Output the (x, y) coordinate of the center of the cell containing the given text.  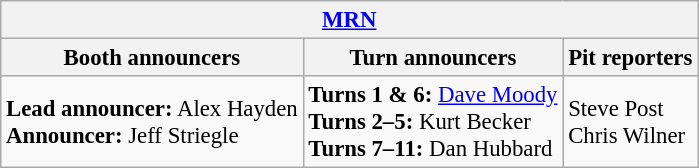
Booth announcers (152, 58)
Turn announcers (433, 58)
Pit reporters (630, 58)
MRN (350, 20)
Turns 1 & 6: Dave MoodyTurns 2–5: Kurt BeckerTurns 7–11: Dan Hubbard (433, 122)
Steve PostChris Wilner (630, 122)
Lead announcer: Alex HaydenAnnouncer: Jeff Striegle (152, 122)
